Capture the cell that displays the provided text and extract its [X, Y] central coordinate. 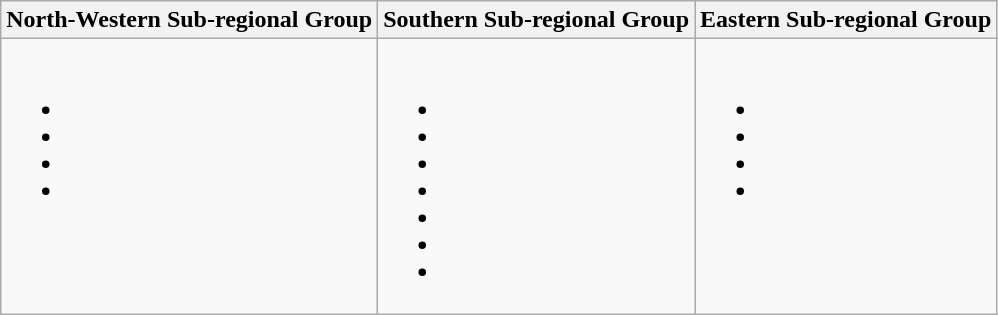
Eastern Sub-regional Group [846, 20]
Southern Sub-regional Group [536, 20]
North-Western Sub-regional Group [190, 20]
